Capture the cell that displays the provided text and extract its [x, y] central coordinate. 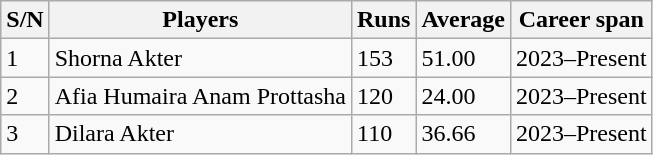
Dilara Akter [200, 134]
Runs [383, 20]
51.00 [464, 58]
120 [383, 96]
Average [464, 20]
Shorna Akter [200, 58]
36.66 [464, 134]
S/N [25, 20]
153 [383, 58]
110 [383, 134]
Afia Humaira Anam Prottasha [200, 96]
Career span [581, 20]
1 [25, 58]
Players [200, 20]
2 [25, 96]
3 [25, 134]
24.00 [464, 96]
